Provide the (X, Y) coordinate of the cell's center where the given text is located.  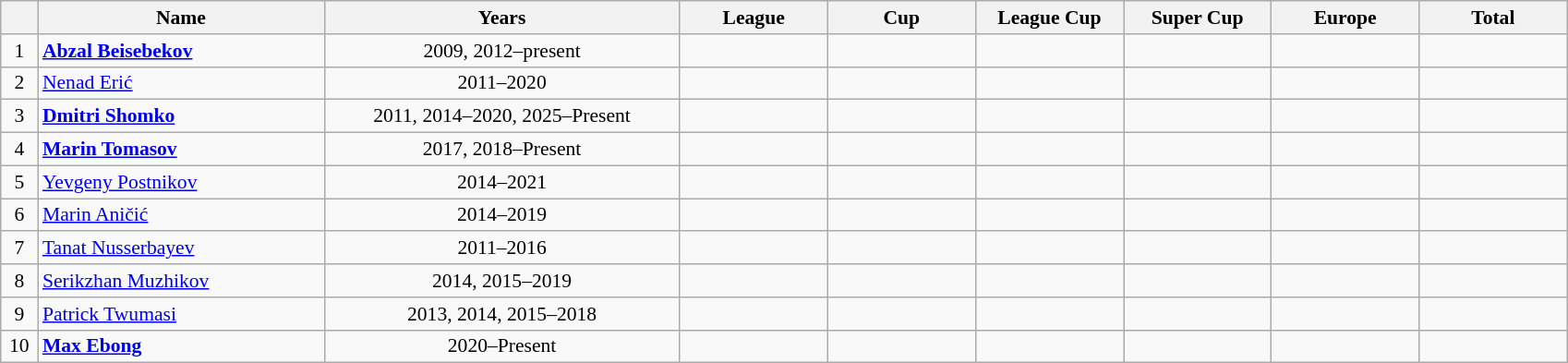
Abzal Beisebekov (181, 51)
Years (502, 18)
Total (1493, 18)
League Cup (1049, 18)
Marin Aničić (181, 215)
Cup (901, 18)
Marin Tomasov (181, 150)
Yevgeny Postnikov (181, 182)
9 (19, 314)
2013, 2014, 2015–2018 (502, 314)
Serikzhan Muzhikov (181, 281)
Patrick Twumasi (181, 314)
2017, 2018–Present (502, 150)
2 (19, 83)
League (754, 18)
3 (19, 116)
1 (19, 51)
2014–2021 (502, 182)
Tanat Nusserbayev (181, 248)
4 (19, 150)
2011–2016 (502, 248)
2011–2020 (502, 83)
Dmitri Shomko (181, 116)
Name (181, 18)
2014–2019 (502, 215)
8 (19, 281)
2014, 2015–2019 (502, 281)
10 (19, 346)
7 (19, 248)
2011, 2014–2020, 2025–Present (502, 116)
Max Ebong (181, 346)
Super Cup (1197, 18)
2009, 2012–present (502, 51)
Nenad Erić (181, 83)
2020–Present (502, 346)
5 (19, 182)
Europe (1345, 18)
6 (19, 215)
